Provide the (x, y) coordinate of the cell's center where the given text is located.  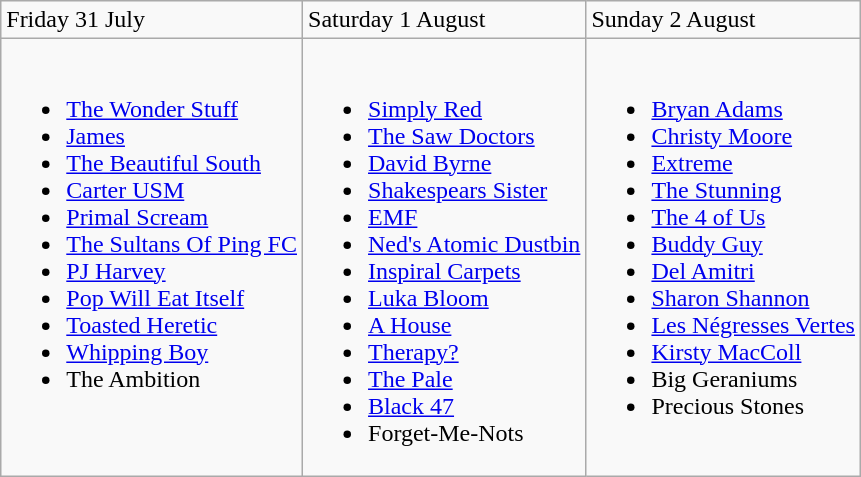
Bryan AdamsChristy MooreExtremeThe StunningThe 4 of UsBuddy GuyDel AmitriSharon ShannonLes Négresses VertesKirsty MacCollBig GeraniumsPrecious Stones (724, 258)
Simply RedThe Saw DoctorsDavid ByrneShakespears SisterEMFNed's Atomic DustbinInspiral CarpetsLuka BloomA HouseTherapy?The PaleBlack 47Forget-Me-Nots (444, 258)
Sunday 2 August (724, 20)
Saturday 1 August (444, 20)
Friday 31 July (152, 20)
